Search for the cell housing the specified text and yield its [X, Y] center coordinate. 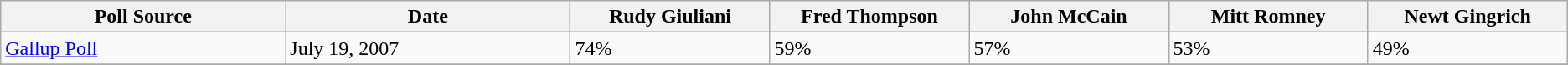
49% [1467, 48]
Date [428, 17]
Gallup Poll [143, 48]
53% [1268, 48]
Newt Gingrich [1467, 17]
Mitt Romney [1268, 17]
Poll Source [143, 17]
John McCain [1069, 17]
July 19, 2007 [428, 48]
74% [670, 48]
59% [869, 48]
Rudy Giuliani [670, 17]
Fred Thompson [869, 17]
57% [1069, 48]
